Capture the cell that displays the provided text and extract its (x, y) central coordinate. 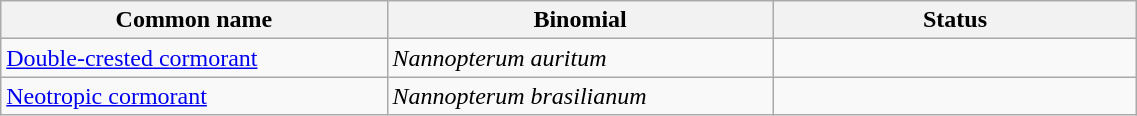
Common name (194, 20)
Binomial (580, 20)
Neotropic cormorant (194, 96)
Status (955, 20)
Double-crested cormorant (194, 58)
Nannopterum brasilianum (580, 96)
Nannopterum auritum (580, 58)
